Search for the cell housing the specified text and yield its (x, y) center coordinate. 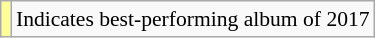
Indicates best-performing album of 2017 (193, 19)
